For the text-containing cell, return its midpoint in [X, Y] coordinate format. 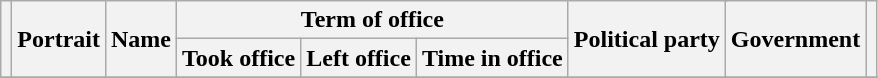
Left office [359, 58]
Term of office [373, 20]
Government [795, 39]
Time in office [492, 58]
Portrait [59, 39]
Political party [646, 39]
Took office [239, 58]
Name [140, 39]
